Return (x, y) of the center of cell containing provided text 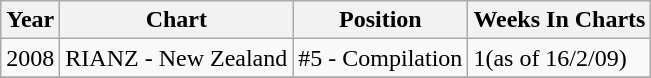
RIANZ - New Zealand (176, 58)
Position (380, 20)
Weeks In Charts (560, 20)
2008 (30, 58)
Chart (176, 20)
#5 - Compilation (380, 58)
Year (30, 20)
1(as of 16/2/09) (560, 58)
